Provide the [x, y] coordinate of the cell's center where the given text is located.  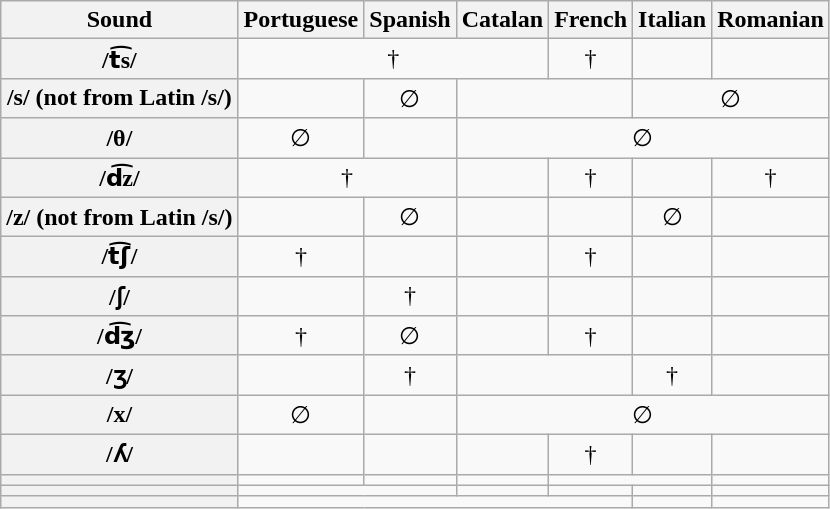
Romanian [771, 20]
/t͡ʃ/ [120, 257]
Sound [120, 20]
/d͡z/ [120, 178]
Italian [672, 20]
Portuguese [301, 20]
Catalan [502, 20]
/ʃ/ [120, 296]
/z/ (not from Latin /s/) [120, 217]
/θ/ [120, 138]
/s/ (not from Latin /s/) [120, 98]
/x/ [120, 415]
French [591, 20]
Spanish [410, 20]
/ʒ/ [120, 375]
/ʎ/ [120, 454]
/t͡s/ [120, 59]
/d͡ʒ/ [120, 336]
